For the text-containing cell, return its midpoint in [x, y] coordinate format. 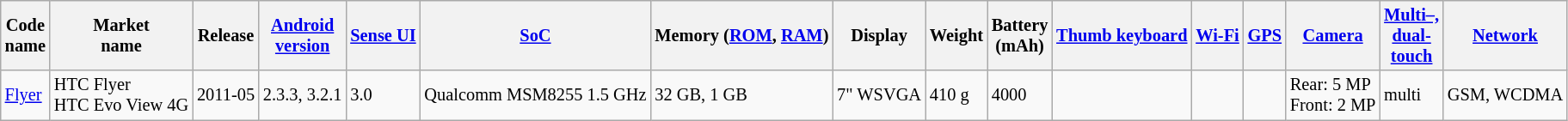
Camera [1333, 35]
Thumb keyboard [1122, 35]
GSM, WCDMA [1505, 95]
Rear: 5 MPFront: 2 MP [1333, 95]
Wi-Fi [1217, 35]
Display [879, 35]
Codename [26, 35]
Marketname [121, 35]
2.3.3, 3.2.1 [303, 95]
32 GB, 1 GB [741, 95]
Battery(mAh) [1020, 35]
HTC FlyerHTC Evo View 4G [121, 95]
multi [1411, 95]
Qualcomm MSM8255 1.5 GHz [535, 95]
GPS [1264, 35]
Weight [956, 35]
2011-05 [225, 95]
Multi–,dual-touch [1411, 35]
3.0 [383, 95]
Sense UI [383, 35]
SoC [535, 35]
7" WSVGA [879, 95]
Flyer [26, 95]
Androidversion [303, 35]
Memory (ROM, RAM) [741, 35]
410 g [956, 95]
Release [225, 35]
Network [1505, 35]
4000 [1020, 95]
